For the text-containing cell, return its midpoint in [X, Y] coordinate format. 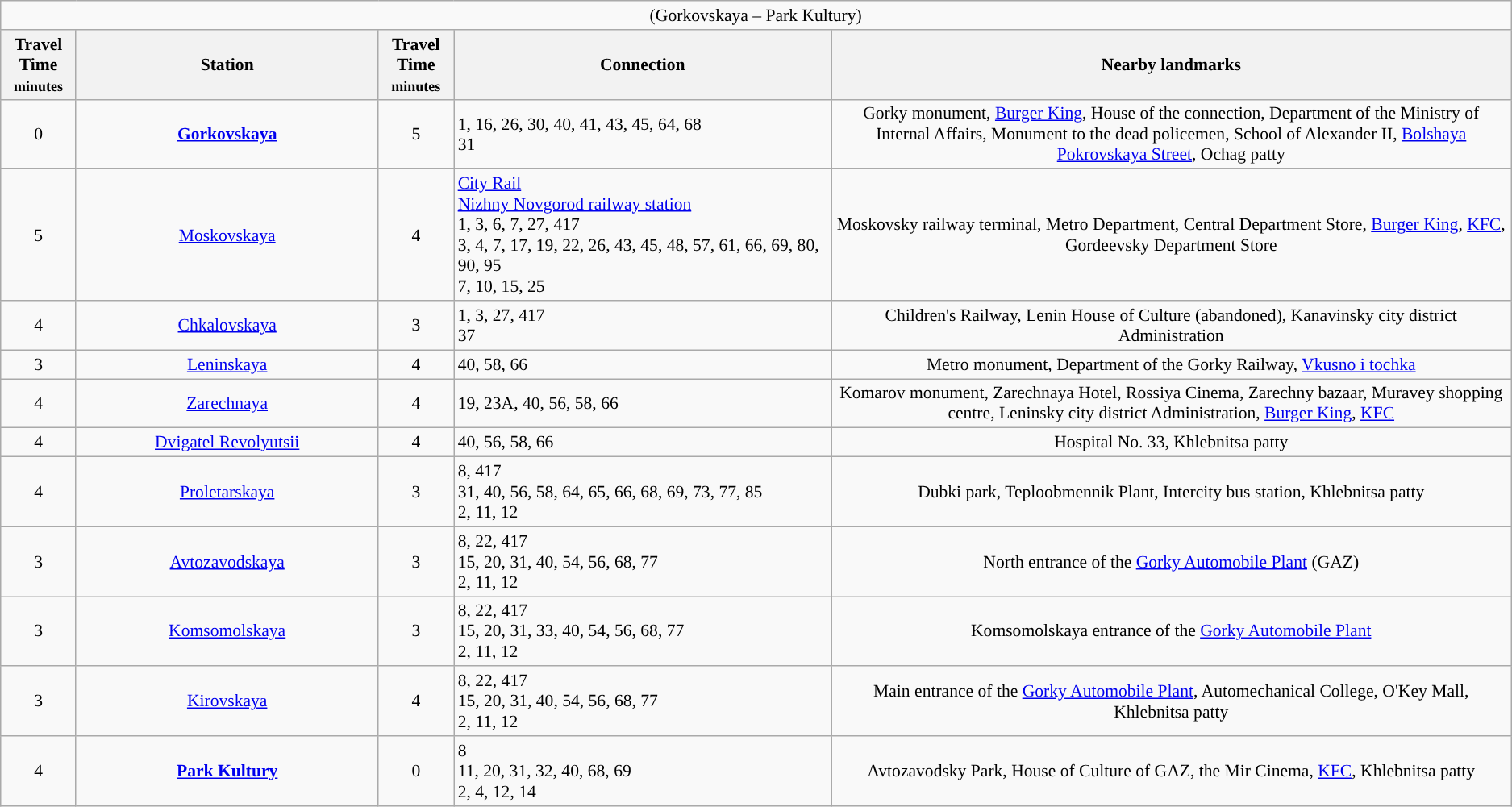
40, 58, 66 [643, 364]
Avtozavodskaya [227, 561]
Hospital No. 33, Khlebnitsa patty [1171, 443]
Leninskaya [227, 364]
8 11, 20, 31, 32, 40, 68, 69 2, 4, 12, 14 [643, 771]
Komsomolskaya [227, 632]
Gorkovskaya [227, 134]
Dubki park, Teploobmennik Plant, Intercity bus station, Khlebnitsa patty [1171, 492]
1, 16, 26, 30, 40, 41, 43, 45, 64, 68 31 [643, 134]
Zarechnaya [227, 403]
8, 417 31, 40, 56, 58, 64, 65, 66, 68, 69, 73, 77, 85 2, 11, 12 [643, 492]
Station [227, 64]
Main entrance of the Gorky Automobile Plant, Automechanical College, O'Key Mall, Khlebnitsa patty [1171, 701]
Metro monument, Department of the Gorky Railway, Vkusno i tochka [1171, 364]
Komsomolskaya entrance of the Gorky Automobile Plant [1171, 632]
Park Kultury [227, 771]
Avtozavodsky Park, House of Culture of GAZ, the Mir Cinema, KFC, Khlebnitsa patty [1171, 771]
Proletarskaya [227, 492]
(Gorkovskaya – Park Kultury) [756, 15]
Chkalovskaya [227, 326]
19, 23A, 40, 56, 58, 66 [643, 403]
Komarov monument, Zarechnaya Hotel, Rossiya Cinema, Zarechny bazaar, Muravey shopping centre, Leninsky city district Administration, Burger King, KFC [1171, 403]
Moskovskaya [227, 235]
City Rail Nizhny Novgorod railway station 1, 3, 6, 7, 27, 417 3, 4, 7, 17, 19, 22, 26, 43, 45, 48, 57, 61, 66, 69, 80, 90, 95 7, 10, 15, 25 [643, 235]
North entrance of the Gorky Automobile Plant (GAZ) [1171, 561]
Nearby landmarks [1171, 64]
Connection [643, 64]
Kirovskaya [227, 701]
1, 3, 27, 417 37 [643, 326]
40, 56, 58, 66 [643, 443]
Dvigatel Revolyutsii [227, 443]
Children's Railway, Lenin House of Culture (abandoned), Kanavinsky city district Administration [1171, 326]
Moskovsky railway terminal, Metro Department, Central Department Store, Burger King, KFC, Gordeevsky Department Store [1171, 235]
8, 22, 417 15, 20, 31, 33, 40, 54, 56, 68, 77 2, 11, 12 [643, 632]
